Scan for the cell matching the given text and deliver its (x, y) coordinate at center. 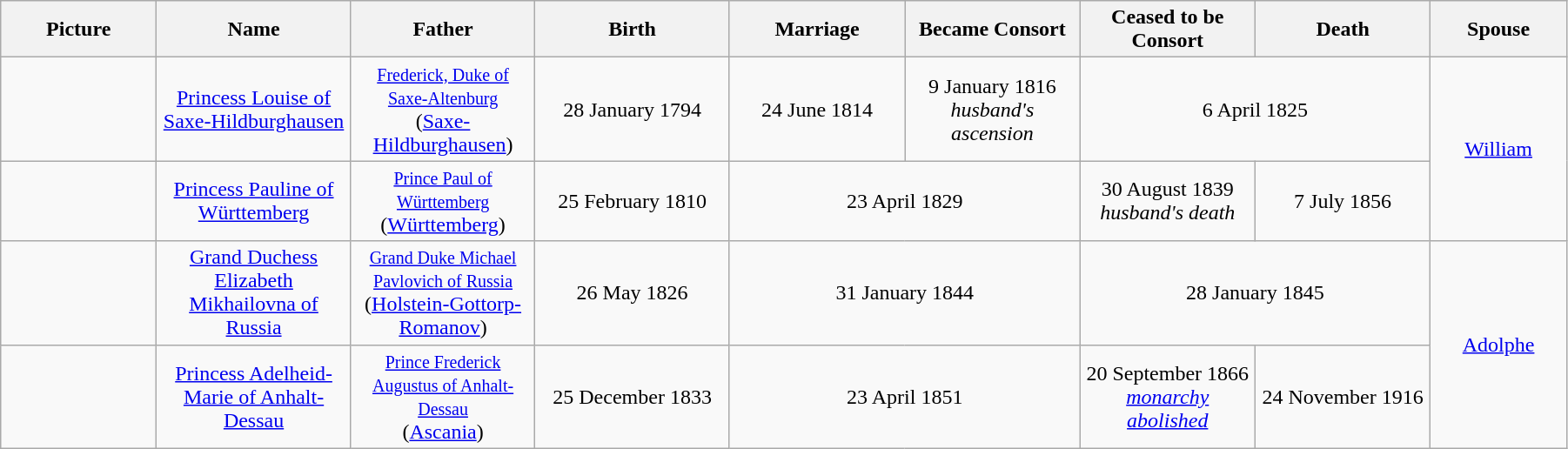
Princess Pauline of Württemberg (254, 201)
Spouse (1498, 30)
Princess Louise of Saxe-Hildburghausen (254, 110)
20 September 1866monarchy abolished (1168, 397)
9 January 1816husband's ascension (992, 110)
7 July 1856 (1342, 201)
Grand Duchess Elizabeth Mikhailovna of Russia (254, 292)
24 November 1916 (1342, 397)
23 April 1829 (905, 201)
Frederick, Duke of Saxe-Altenburg(Saxe-Hildburghausen) (442, 110)
Prince Paul of Württemberg(Württemberg) (442, 201)
Princess Adelheid-Marie of Anhalt-Dessau (254, 397)
6 April 1825 (1255, 110)
Marriage (816, 30)
24 June 1814 (816, 110)
Death (1342, 30)
Adolphe (1498, 345)
Grand Duke Michael Pavlovich of Russia(Holstein-Gottorp-Romanov) (442, 292)
23 April 1851 (905, 397)
Ceased to be Consort (1168, 30)
Father (442, 30)
Birth (633, 30)
28 January 1794 (633, 110)
26 May 1826 (633, 292)
25 December 1833 (633, 397)
Prince Frederick Augustus of Anhalt-Dessau(Ascania) (442, 397)
Picture (78, 30)
28 January 1845 (1255, 292)
William (1498, 150)
30 August 1839husband's death (1168, 201)
31 January 1844 (905, 292)
Became Consort (992, 30)
25 February 1810 (633, 201)
Name (254, 30)
